Detect which cell encompasses the target text, then output its [X, Y] center coordinate. 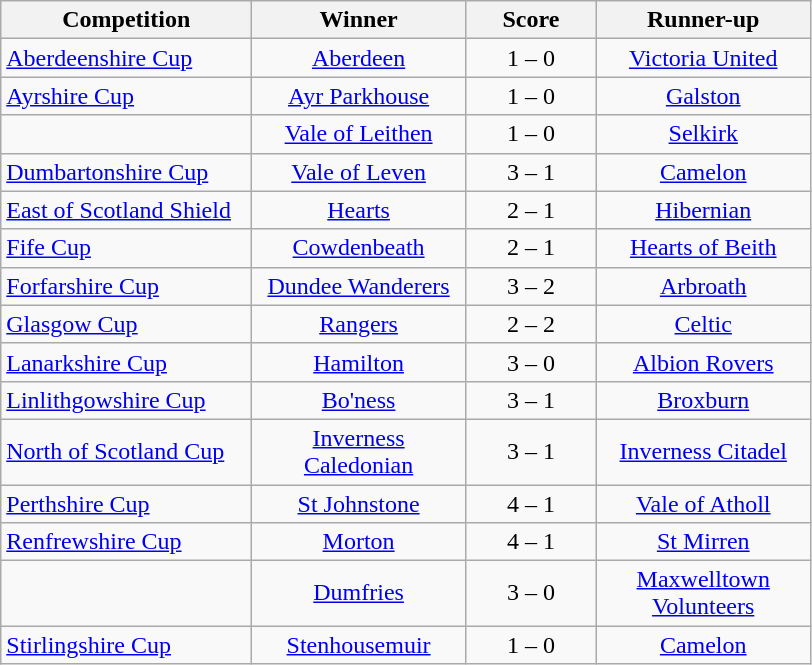
Competition [126, 20]
Hibernian [703, 210]
Vale of Atholl [703, 503]
East of Scotland Shield [126, 210]
Bo'ness [359, 400]
Vale of Leithen [359, 134]
Broxburn [703, 400]
Aberdeen [359, 58]
Forfarshire Cup [126, 286]
Ayrshire Cup [126, 96]
Albion Rovers [703, 362]
Perthshire Cup [126, 503]
Cowdenbeath [359, 248]
Stenhousemuir [359, 645]
Hearts of Beith [703, 248]
Arbroath [703, 286]
Dundee Wanderers [359, 286]
Aberdeenshire Cup [126, 58]
Dumfries [359, 594]
Inverness Caledonian [359, 452]
St Johnstone [359, 503]
Winner [359, 20]
Hearts [359, 210]
3 – 2 [530, 286]
Linlithgowshire Cup [126, 400]
Vale of Leven [359, 172]
Ayr Parkhouse [359, 96]
Lanarkshire Cup [126, 362]
Victoria United [703, 58]
Glasgow Cup [126, 324]
Selkirk [703, 134]
Renfrewshire Cup [126, 542]
Maxwelltown Volunteers [703, 594]
Fife Cup [126, 248]
Galston [703, 96]
2 – 2 [530, 324]
Hamilton [359, 362]
Stirlingshire Cup [126, 645]
Morton [359, 542]
Runner-up [703, 20]
St Mirren [703, 542]
Inverness Citadel [703, 452]
Celtic [703, 324]
Rangers [359, 324]
Dumbartonshire Cup [126, 172]
Score [530, 20]
North of Scotland Cup [126, 452]
